Determine the [x, y] coordinate at the center of the cell enclosing the given text.  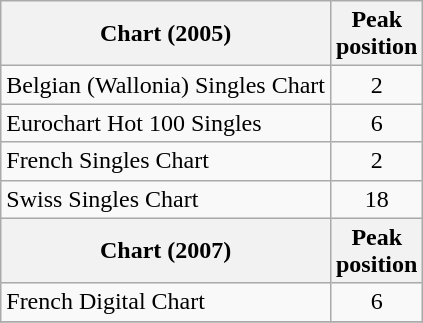
Chart (2005) [166, 34]
Chart (2007) [166, 250]
French Digital Chart [166, 302]
Belgian (Wallonia) Singles Chart [166, 85]
French Singles Chart [166, 161]
18 [376, 199]
Eurochart Hot 100 Singles [166, 123]
Swiss Singles Chart [166, 199]
